Search for the cell housing the specified text and yield its (x, y) center coordinate. 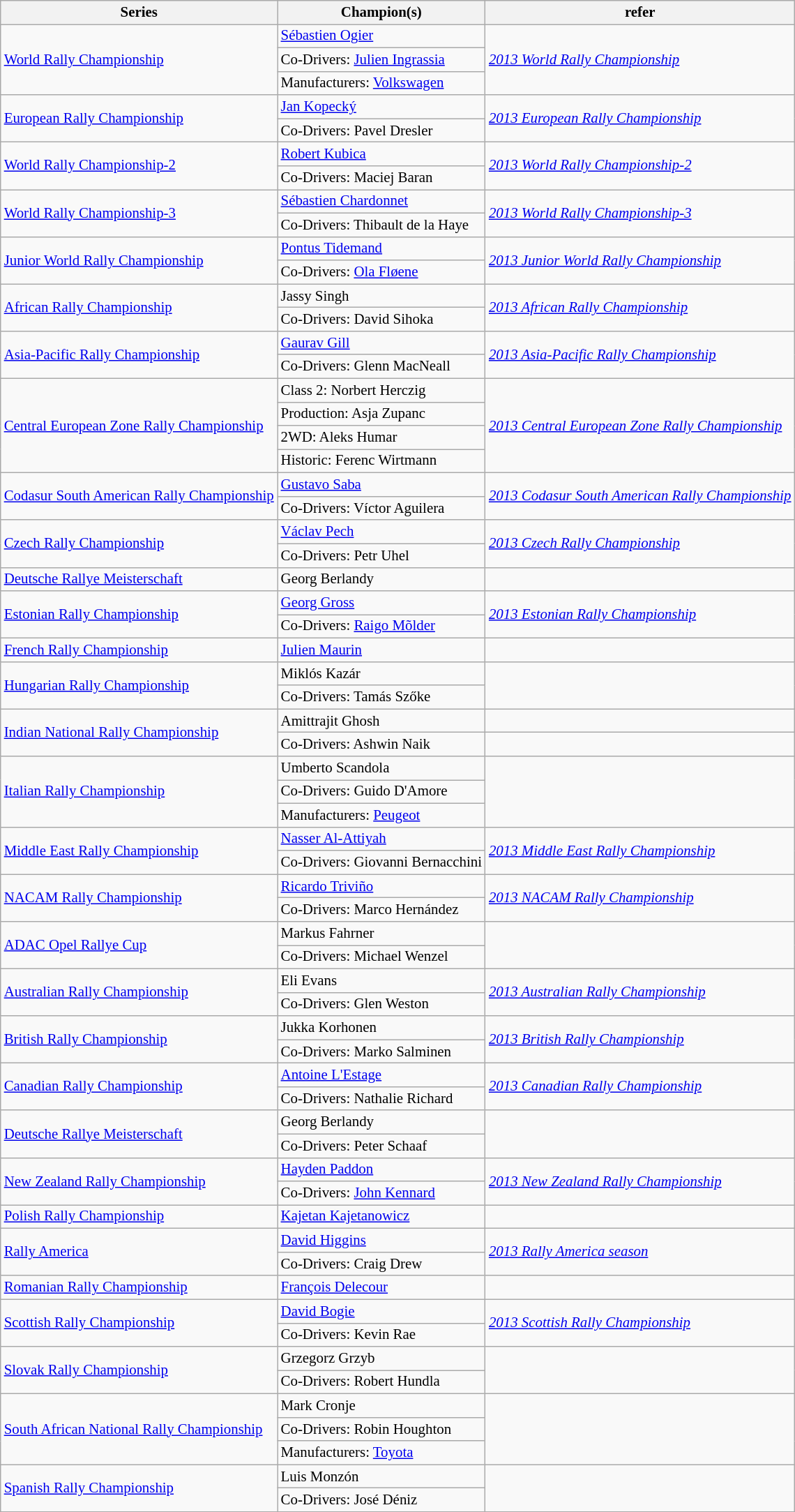
Antoine L'Estage (381, 1075)
Central European Zone Rally Championship (139, 426)
Sébastien Chardonnet (381, 201)
Czech Rally Championship (139, 544)
Eli Evans (381, 980)
Co-Drivers: Giovanni Bernacchini (381, 862)
2013 British Rally Championship (640, 1040)
Václav Pech (381, 532)
2013 Middle East Rally Championship (640, 851)
Manufacturers: Volkswagen (381, 83)
Slovak Rally Championship (139, 1370)
2013 Estonian Rally Championship (640, 615)
Co-Drivers: Glen Weston (381, 1004)
Umberto Scandola (381, 768)
2WD: Aleks Humar (381, 437)
Middle East Rally Championship (139, 851)
Jan Kopecký (381, 107)
Historic: Ferenc Wirtmann (381, 461)
Nasser Al-Attiyah (381, 839)
2013 Junior World Rally Championship (640, 260)
Co-Drivers: Robert Hundla (381, 1382)
Scottish Rally Championship (139, 1323)
Co-Drivers: Thibault de la Haye (381, 225)
ADAC Opel Rallye Cup (139, 945)
Co-Drivers: Robin Houghton (381, 1429)
Australian Rally Championship (139, 992)
NACAM Rally Championship (139, 898)
Romanian Rally Championship (139, 1287)
Miklós Kazár (381, 673)
World Rally Championship-3 (139, 213)
Co-Drivers: Raigo Mõlder (381, 627)
Kajetan Kajetanowicz (381, 1217)
European Rally Championship (139, 119)
Co-Drivers: Tamás Szőke (381, 697)
Co-Drivers: José Déniz (381, 1500)
Julien Maurin (381, 650)
Co-Drivers: Nathalie Richard (381, 1098)
2013 Rally America season (640, 1252)
Hungarian Rally Championship (139, 685)
Co-Drivers: Pavel Dresler (381, 130)
Class 2: Norbert Herczig (381, 390)
Gaurav Gill (381, 343)
Estonian Rally Championship (139, 615)
Jukka Korhonen (381, 1028)
Mark Cronje (381, 1405)
Luis Monzón (381, 1476)
David Higgins (381, 1241)
Junior World Rally Championship (139, 260)
Sébastien Ogier (381, 36)
British Rally Championship (139, 1040)
Series (139, 13)
2013 African Rally Championship (640, 308)
François Delecour (381, 1287)
Co-Drivers: Marco Hernández (381, 910)
Co-Drivers: Guido D'Amore (381, 792)
2013 World Rally Championship (640, 59)
French Rally Championship (139, 650)
Pontus Tidemand (381, 248)
Champion(s) (381, 13)
Polish Rally Championship (139, 1217)
Co-Drivers: Maciej Baran (381, 178)
Manufacturers: Toyota (381, 1453)
Indian National Rally Championship (139, 733)
Italian Rally Championship (139, 792)
Co-Drivers: David Sihoka (381, 320)
David Bogie (381, 1311)
Co-Drivers: Víctor Aguilera (381, 508)
2013 European Rally Championship (640, 119)
Asia-Pacific Rally Championship (139, 354)
World Rally Championship-2 (139, 166)
2013 NACAM Rally Championship (640, 898)
2013 Codasur South American Rally Championship (640, 497)
Jassy Singh (381, 296)
Gustavo Saba (381, 485)
Co-Drivers: John Kennard (381, 1193)
New Zealand Rally Championship (139, 1181)
2013 Czech Rally Championship (640, 544)
Co-Drivers: Ashwin Naik (381, 744)
2013 New Zealand Rally Championship (640, 1181)
Rally America (139, 1252)
Ricardo Triviño (381, 886)
Co-Drivers: Peter Schaaf (381, 1146)
Production: Asja Zupanc (381, 414)
refer (640, 13)
Co-Drivers: Ola Fløene (381, 272)
Amittrajit Ghosh (381, 721)
Manufacturers: Peugeot (381, 815)
Canadian Rally Championship (139, 1087)
Co-Drivers: Kevin Rae (381, 1335)
2013 Australian Rally Championship (640, 992)
2013 Scottish Rally Championship (640, 1323)
Grzegorz Grzyb (381, 1358)
Co-Drivers: Julien Ingrassia (381, 59)
2013 Asia-Pacific Rally Championship (640, 354)
Co-Drivers: Craig Drew (381, 1264)
Hayden Paddon (381, 1169)
Co-Drivers: Glenn MacNeall (381, 366)
South African National Rally Championship (139, 1429)
2013 World Rally Championship-3 (640, 213)
Robert Kubica (381, 154)
Spanish Rally Championship (139, 1488)
2013 Central European Zone Rally Championship (640, 426)
Markus Fahrner (381, 934)
2013 Canadian Rally Championship (640, 1087)
Co-Drivers: Petr Uhel (381, 555)
Co-Drivers: Michael Wenzel (381, 957)
Codasur South American Rally Championship (139, 497)
2013 World Rally Championship-2 (640, 166)
African Rally Championship (139, 308)
Georg Gross (381, 603)
World Rally Championship (139, 59)
Co-Drivers: Marko Salminen (381, 1051)
